Identify which cell holds the provided text, then report its [X, Y] central coordinate. 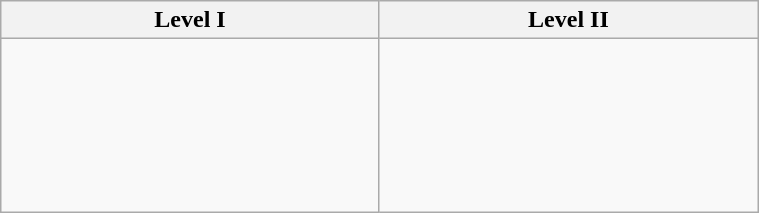
Level II [568, 20]
Level I [190, 20]
